Provide the [x, y] coordinate of the cell's center where the given text is located.  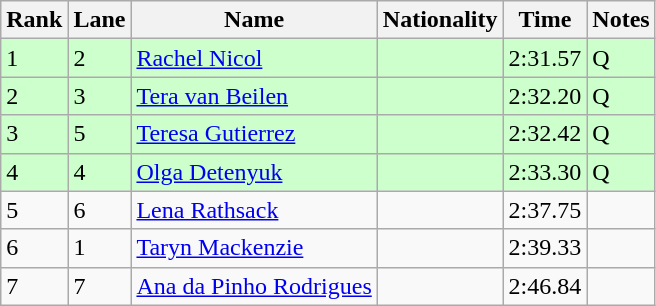
2:31.57 [545, 58]
Olga Detenyuk [254, 172]
Tera van Beilen [254, 96]
2:46.84 [545, 286]
2:37.75 [545, 210]
2:33.30 [545, 172]
Ana da Pinho Rodrigues [254, 286]
Lena Rathsack [254, 210]
Teresa Gutierrez [254, 134]
Rachel Nicol [254, 58]
Nationality [440, 20]
Lane [100, 20]
2:32.20 [545, 96]
Rank [34, 20]
Notes [621, 20]
Time [545, 20]
2:39.33 [545, 248]
2:32.42 [545, 134]
Name [254, 20]
Taryn Mackenzie [254, 248]
